Identify which cell holds the provided text, then report its [X, Y] central coordinate. 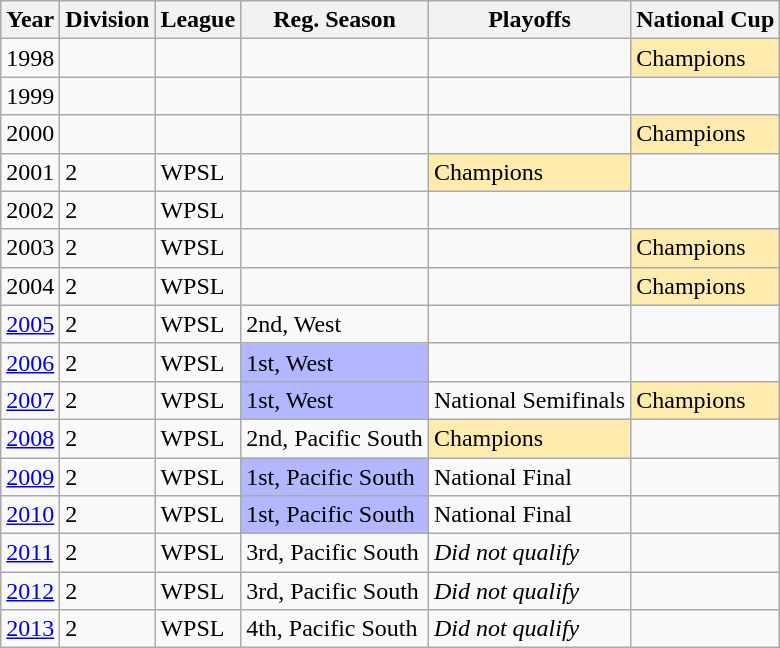
2012 [30, 591]
2010 [30, 515]
1998 [30, 58]
2005 [30, 324]
2003 [30, 248]
2011 [30, 553]
Year [30, 20]
Reg. Season [335, 20]
4th, Pacific South [335, 629]
2nd, Pacific South [335, 438]
2002 [30, 210]
2007 [30, 400]
2008 [30, 438]
2001 [30, 172]
2004 [30, 286]
2013 [30, 629]
Division [108, 20]
2nd, West [335, 324]
Playoffs [529, 20]
League [198, 20]
2006 [30, 362]
National Cup [706, 20]
2009 [30, 477]
1999 [30, 96]
National Semifinals [529, 400]
2000 [30, 134]
